Provide the (x, y) coordinate of the cell's center where the given text is located.  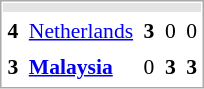
Netherlands (80, 31)
4 (13, 31)
Malaysia (80, 67)
